Capture the cell that displays the provided text and extract its [x, y] central coordinate. 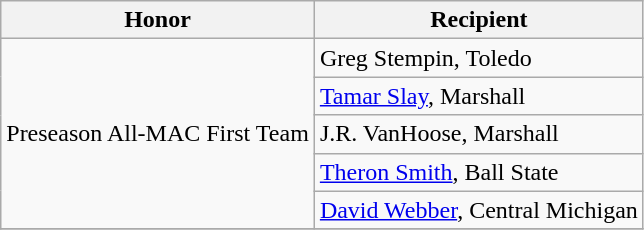
Theron Smith, Ball State [478, 172]
Preseason All-MAC First Team [158, 134]
David Webber, Central Michigan [478, 210]
Greg Stempin, Toledo [478, 58]
J.R. VanHoose, Marshall [478, 134]
Recipient [478, 20]
Tamar Slay, Marshall [478, 96]
Honor [158, 20]
